Return the (X, Y) coordinate for the center point of the cell that contains the specified text.  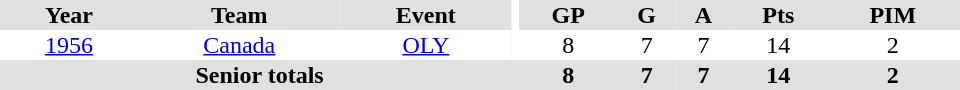
Canada (240, 45)
Senior totals (260, 75)
Team (240, 15)
G (646, 15)
1956 (69, 45)
Year (69, 15)
Event (426, 15)
OLY (426, 45)
Pts (778, 15)
PIM (893, 15)
A (704, 15)
GP (568, 15)
